Search for the cell housing the specified text and yield its [X, Y] center coordinate. 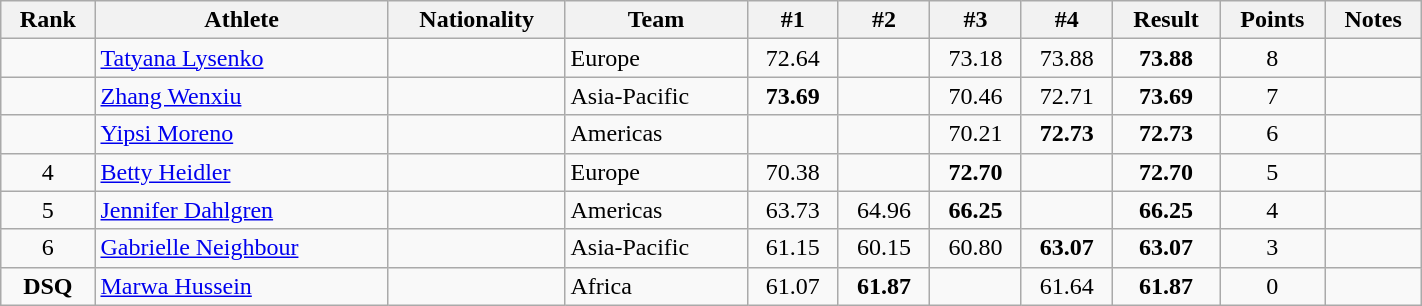
61.64 [1066, 286]
Yipsi Moreno [242, 134]
Jennifer Dahlgren [242, 210]
70.46 [976, 96]
61.07 [792, 286]
Betty Heidler [242, 172]
Result [1166, 20]
Rank [48, 20]
Gabrielle Neighbour [242, 248]
Notes [1373, 20]
72.64 [792, 58]
Points [1272, 20]
0 [1272, 286]
61.15 [792, 248]
Africa [656, 286]
60.80 [976, 248]
73.18 [976, 58]
7 [1272, 96]
#2 [884, 20]
72.71 [1066, 96]
Nationality [476, 20]
Marwa Hussein [242, 286]
70.38 [792, 172]
Tatyana Lysenko [242, 58]
#4 [1066, 20]
#1 [792, 20]
64.96 [884, 210]
DSQ [48, 286]
3 [1272, 248]
Zhang Wenxiu [242, 96]
70.21 [976, 134]
Team [656, 20]
60.15 [884, 248]
#3 [976, 20]
8 [1272, 58]
Athlete [242, 20]
63.73 [792, 210]
